Determine the [x, y] coordinate at the center of the cell enclosing the given text.  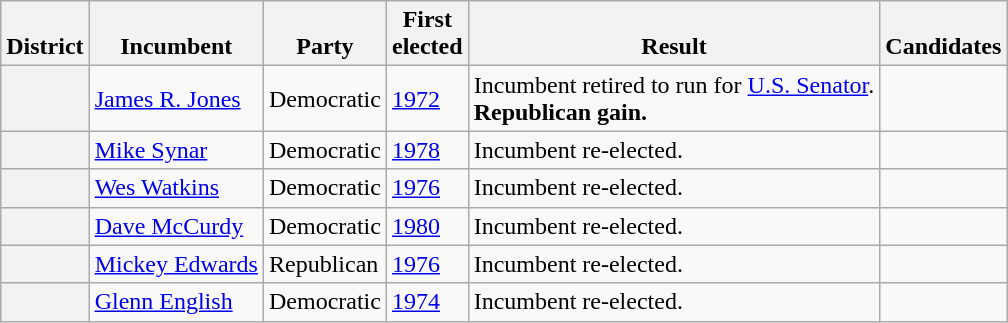
Result [674, 34]
Candidates [944, 34]
Firstelected [427, 34]
Party [324, 34]
Incumbent retired to run for U.S. Senator.Republican gain. [674, 98]
Mickey Edwards [176, 264]
James R. Jones [176, 98]
District [45, 34]
Republican [324, 264]
1978 [427, 150]
1972 [427, 98]
Dave McCurdy [176, 226]
Mike Synar [176, 150]
Wes Watkins [176, 188]
Glenn English [176, 302]
1974 [427, 302]
Incumbent [176, 34]
1980 [427, 226]
